Detect which cell encompasses the target text, then output its [X, Y] center coordinate. 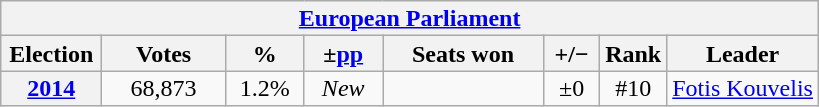
#10 [634, 88]
+/− [572, 54]
New [344, 88]
Votes [164, 54]
Election [52, 54]
European Parliament [410, 18]
Rank [634, 54]
68,873 [164, 88]
% [264, 54]
1.2% [264, 88]
Leader [743, 54]
±pp [344, 54]
Fotis Kouvelis [743, 88]
Seats won [462, 54]
±0 [572, 88]
2014 [52, 88]
